Identify which cell holds the provided text, then report its (x, y) central coordinate. 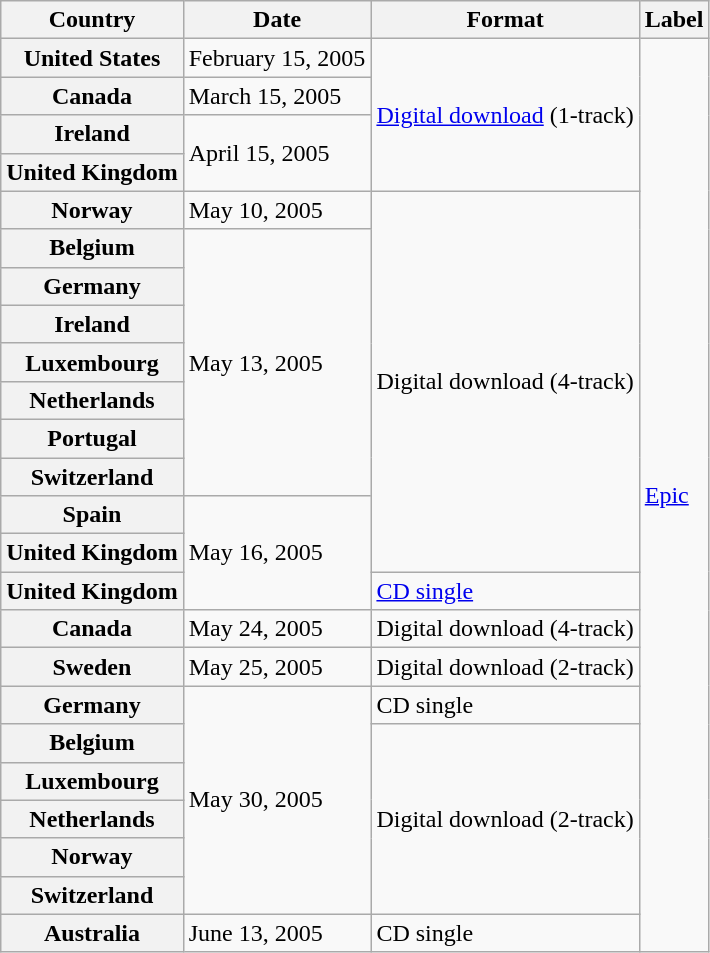
February 15, 2005 (277, 58)
May 30, 2005 (277, 800)
May 16, 2005 (277, 553)
April 15, 2005 (277, 153)
Label (674, 20)
Portugal (92, 438)
May 13, 2005 (277, 362)
United States (92, 58)
Sweden (92, 667)
Spain (92, 515)
Date (277, 20)
June 13, 2005 (277, 933)
March 15, 2005 (277, 96)
Australia (92, 933)
Country (92, 20)
Format (505, 20)
May 24, 2005 (277, 629)
May 10, 2005 (277, 210)
Digital download (1-track) (505, 115)
Epic (674, 496)
May 25, 2005 (277, 667)
